From the cell containing the given text, extract its center point as [x, y] coordinate. 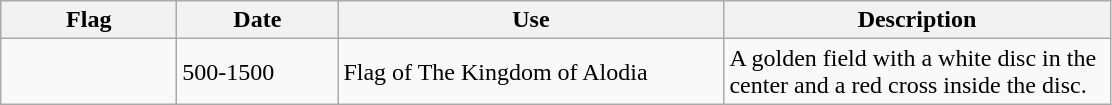
Flag [89, 20]
Date [258, 20]
Flag of The Kingdom of Alodia [531, 72]
500-1500 [258, 72]
Use [531, 20]
Description [917, 20]
A golden field with a white disc in the center and a red cross inside the disc. [917, 72]
